Scan for the cell matching the given text and deliver its (X, Y) coordinate at center. 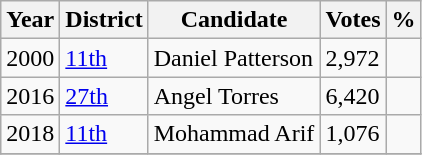
2,972 (353, 58)
27th (104, 96)
Mohammad Arif (234, 134)
Candidate (234, 20)
1,076 (353, 134)
2000 (30, 58)
% (404, 20)
District (104, 20)
Angel Torres (234, 96)
Votes (353, 20)
Year (30, 20)
2016 (30, 96)
Daniel Patterson (234, 58)
6,420 (353, 96)
2018 (30, 134)
